Search for the cell housing the specified text and yield its [X, Y] center coordinate. 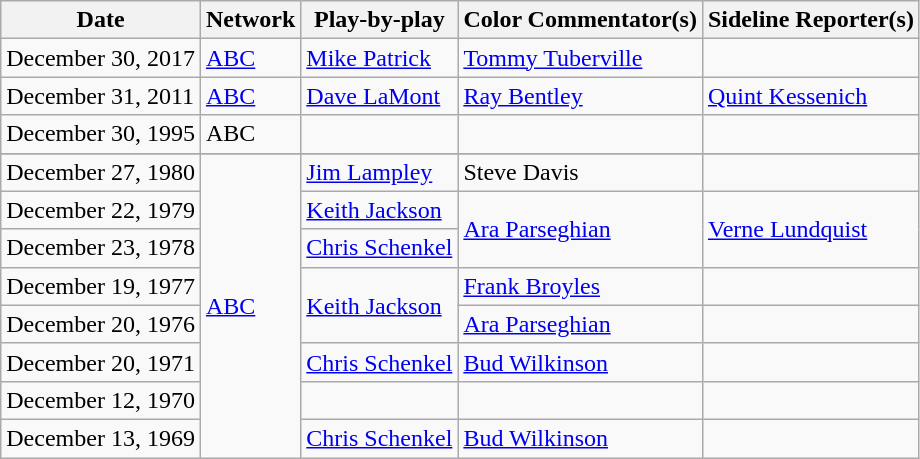
December 27, 1980 [101, 172]
Mike Patrick [380, 58]
December 12, 1970 [101, 400]
Tommy Tuberville [580, 58]
December 22, 1979 [101, 210]
Play-by-play [380, 20]
December 19, 1977 [101, 286]
Dave LaMont [380, 96]
Ray Bentley [580, 96]
Steve Davis [580, 172]
Network [250, 20]
December 13, 1969 [101, 438]
December 30, 1995 [101, 134]
December 20, 1971 [101, 362]
December 31, 2011 [101, 96]
Verne Lundquist [810, 229]
Date [101, 20]
December 30, 2017 [101, 58]
Color Commentator(s) [580, 20]
Frank Broyles [580, 286]
Sideline Reporter(s) [810, 20]
Jim Lampley [380, 172]
December 20, 1976 [101, 324]
December 23, 1978 [101, 248]
Quint Kessenich [810, 96]
